Pinpoint the cell where the given text exists, returning its (x, y) midpoint coordinate. 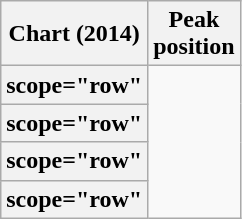
Peakposition (194, 34)
Chart (2014) (74, 34)
